Detect which cell encompasses the target text, then output its [x, y] center coordinate. 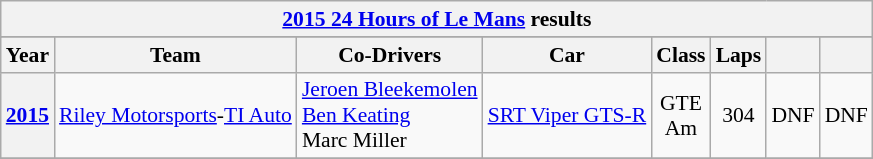
Riley Motorsports-TI Auto [176, 116]
Car [568, 55]
GTEAm [680, 116]
Team [176, 55]
Co-Drivers [390, 55]
Year [28, 55]
2015 24 Hours of Le Mans results [437, 19]
Class [680, 55]
Laps [739, 55]
Jeroen Bleekemolen Ben Keating Marc Miller [390, 116]
SRT Viper GTS-R [568, 116]
304 [739, 116]
2015 [28, 116]
